Search for the cell housing the specified text and yield its [X, Y] center coordinate. 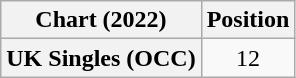
12 [248, 58]
Position [248, 20]
Chart (2022) [101, 20]
UK Singles (OCC) [101, 58]
